Search for the cell housing the specified text and yield its [x, y] center coordinate. 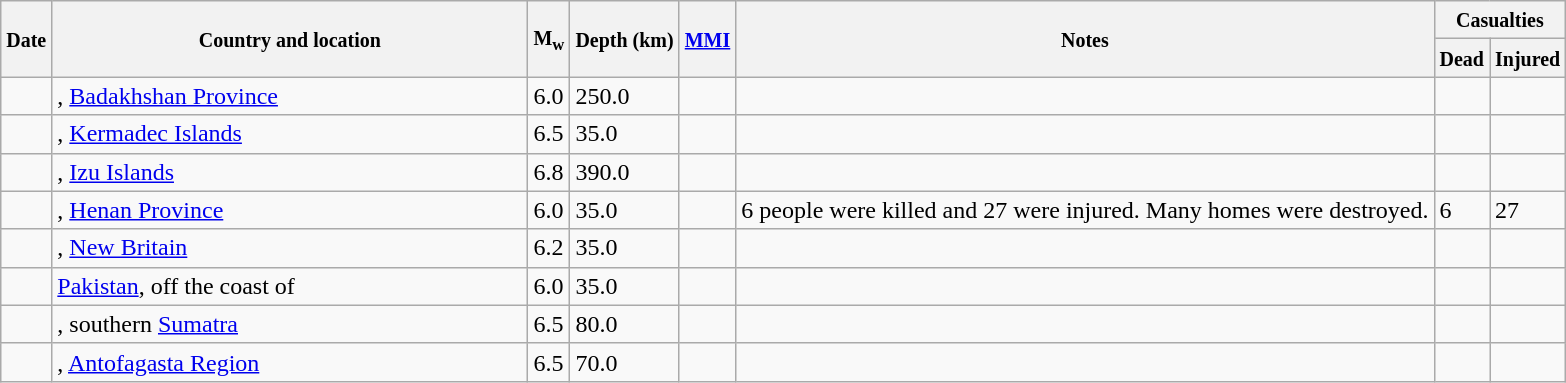
6 [1462, 210]
Mw [549, 39]
27 [1528, 210]
Date [26, 39]
, Antofagasta Region [290, 362]
390.0 [624, 172]
, Kermadec Islands [290, 134]
6 people were killed and 27 were injured. Many homes were destroyed. [1085, 210]
, Izu Islands [290, 172]
Casualties [1500, 20]
, southern Sumatra [290, 324]
250.0 [624, 96]
6.2 [549, 248]
, Henan Province [290, 210]
, Badakhshan Province [290, 96]
70.0 [624, 362]
, New Britain [290, 248]
Dead [1462, 58]
MMI [708, 39]
Injured [1528, 58]
Country and location [290, 39]
80.0 [624, 324]
Notes [1085, 39]
6.8 [549, 172]
Pakistan, off the coast of [290, 286]
Depth (km) [624, 39]
